Extract the [x, y] coordinate from the center of the cell holding the provided text.  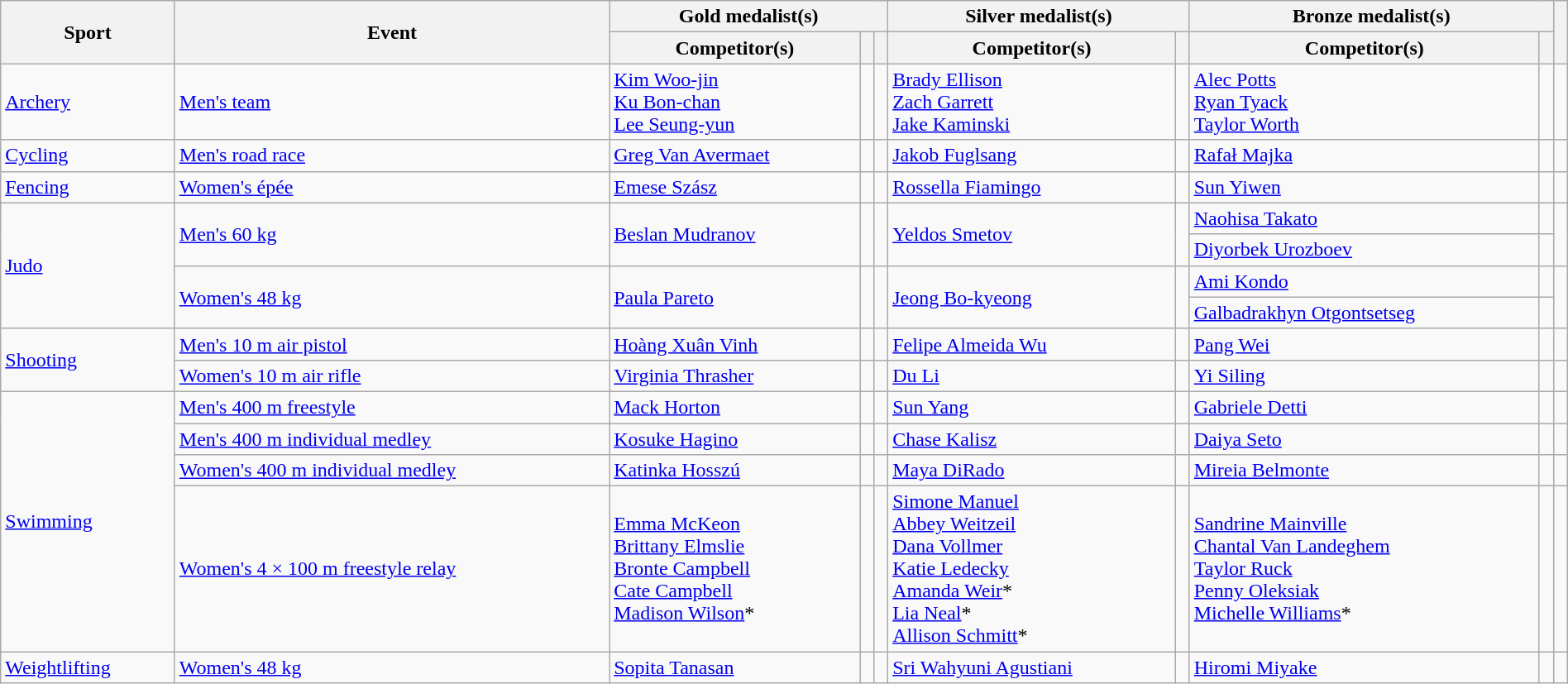
Hiromi Miyake [1365, 667]
Men's 10 m air pistol [392, 344]
Simone ManuelAbbey WeitzeilDana VollmerKatie LedeckyAmanda Weir*Lia Neal*Allison Schmitt* [1032, 569]
Sopita Tanasan [734, 667]
Naohisa Takato [1365, 218]
Fencing [88, 187]
Katinka Hosszú [734, 471]
Yi Siling [1365, 375]
Yeldos Smetov [1032, 234]
Women's 10 m air rifle [392, 375]
Cycling [88, 155]
Ami Kondo [1365, 281]
Jeong Bo-kyeong [1032, 297]
Gold medalist(s) [749, 17]
Sandrine MainvilleChantal Van LandeghemTaylor RuckPenny OleksiakMichelle Williams* [1365, 569]
Men's 400 m freestyle [392, 407]
Sun Yang [1032, 407]
Brady EllisonZach GarrettJake Kaminski [1032, 102]
Paula Pareto [734, 297]
Women's épée [392, 187]
Weightlifting [88, 667]
Women's 400 m individual medley [392, 471]
Felipe Almeida Wu [1032, 344]
Rafał Majka [1365, 155]
Men's team [392, 102]
Shooting [88, 360]
Kim Woo-jinKu Bon-chanLee Seung-yun [734, 102]
Event [392, 32]
Daiya Seto [1365, 439]
Emese Szász [734, 187]
Chase Kalisz [1032, 439]
Pang Wei [1365, 344]
Galbadrakhyn Otgontsetseg [1365, 313]
Judo [88, 265]
Sport [88, 32]
Swimming [88, 521]
Maya DiRado [1032, 471]
Virginia Thrasher [734, 375]
Silver medalist(s) [1039, 17]
Men's 60 kg [392, 234]
Men's 400 m individual medley [392, 439]
Alec PottsRyan TyackTaylor Worth [1365, 102]
Du Li [1032, 375]
Beslan Mudranov [734, 234]
Jakob Fuglsang [1032, 155]
Hoàng Xuân Vinh [734, 344]
Mack Horton [734, 407]
Greg Van Avermaet [734, 155]
Sun Yiwen [1365, 187]
Kosuke Hagino [734, 439]
Men's road race [392, 155]
Gabriele Detti [1365, 407]
Mireia Belmonte [1365, 471]
Bronze medalist(s) [1371, 17]
Women's 4 × 100 m freestyle relay [392, 569]
Diyorbek Urozboev [1365, 250]
Archery [88, 102]
Emma McKeonBrittany ElmslieBronte CampbellCate CampbellMadison Wilson* [734, 569]
Sri Wahyuni Agustiani [1032, 667]
Rossella Fiamingo [1032, 187]
